Provide the [X, Y] coordinate of the cell's center where the given text is located.  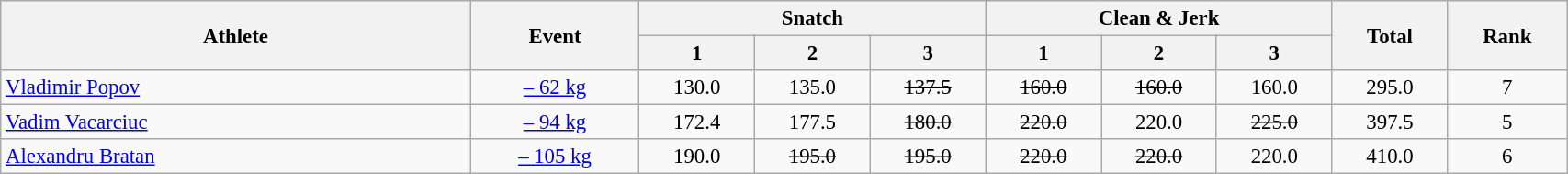
397.5 [1390, 122]
137.5 [928, 87]
135.0 [813, 87]
Athlete [235, 35]
– 94 kg [555, 122]
410.0 [1390, 157]
Vadim Vacarciuc [235, 122]
Vladimir Popov [235, 87]
5 [1507, 122]
Rank [1507, 35]
Total [1390, 35]
172.4 [697, 122]
– 62 kg [555, 87]
225.0 [1274, 122]
180.0 [928, 122]
177.5 [813, 122]
Event [555, 35]
Alexandru Bratan [235, 157]
Snatch [812, 18]
130.0 [697, 87]
6 [1507, 157]
295.0 [1390, 87]
Clean & Jerk [1159, 18]
7 [1507, 87]
– 105 kg [555, 157]
190.0 [697, 157]
